From the cell containing the given text, extract its center point as (x, y) coordinate. 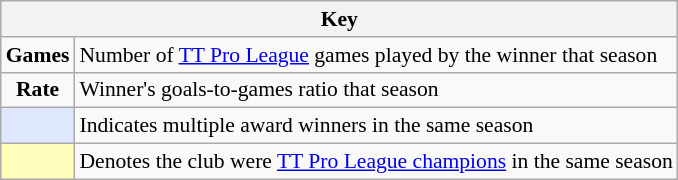
Denotes the club were TT Pro League champions in the same season (376, 162)
Rate (38, 90)
Key (340, 19)
Number of TT Pro League games played by the winner that season (376, 55)
Winner's goals-to-games ratio that season (376, 90)
Indicates multiple award winners in the same season (376, 126)
Games (38, 55)
